From the cell containing the given text, extract its center point as (x, y) coordinate. 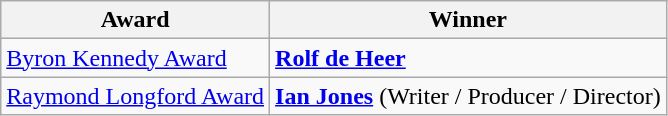
Award (136, 20)
Byron Kennedy Award (136, 58)
Winner (468, 20)
Raymond Longford Award (136, 96)
Rolf de Heer (468, 58)
Ian Jones (Writer / Producer / Director) (468, 96)
